Determine the (x, y) coordinate at the center of the cell enclosing the given text.  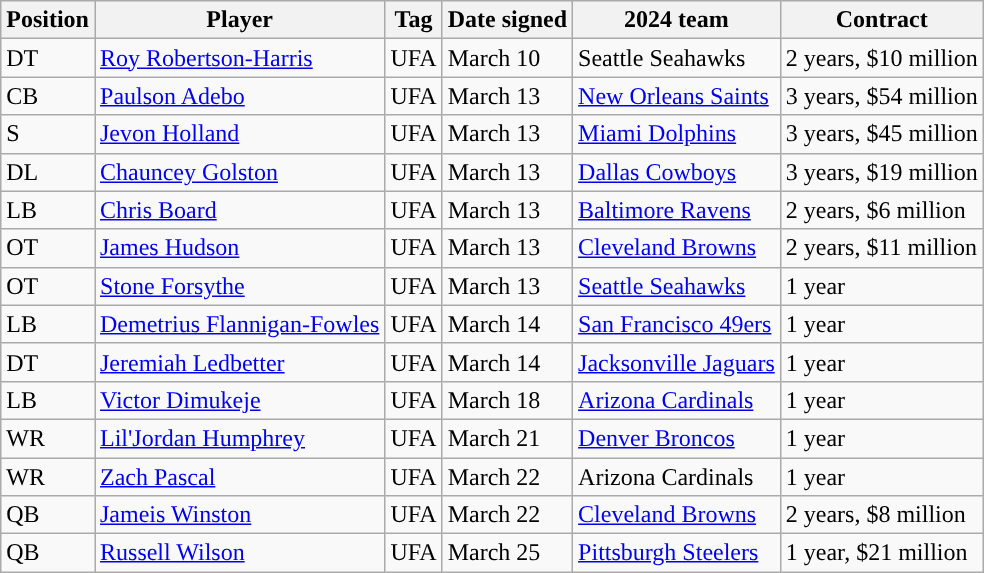
2024 team (677, 20)
Jevon Holland (239, 134)
Jameis Winston (239, 515)
1 year, $21 million (882, 553)
Victor Dimukeje (239, 400)
March 10 (507, 58)
3 years, $45 million (882, 134)
2 years, $6 million (882, 210)
Chauncey Golston (239, 172)
Pittsburgh Steelers (677, 553)
Russell Wilson (239, 553)
3 years, $54 million (882, 96)
Date signed (507, 20)
2 years, $11 million (882, 248)
March 21 (507, 438)
Baltimore Ravens (677, 210)
Denver Broncos (677, 438)
S (48, 134)
Player (239, 20)
New Orleans Saints (677, 96)
Zach Pascal (239, 477)
CB (48, 96)
James Hudson (239, 248)
2 years, $8 million (882, 515)
Tag (414, 20)
Stone Forsythe (239, 286)
Demetrius Flannigan-Fowles (239, 324)
Jeremiah Ledbetter (239, 362)
March 18 (507, 400)
DL (48, 172)
2 years, $10 million (882, 58)
Lil'Jordan Humphrey (239, 438)
Contract (882, 20)
March 25 (507, 553)
Miami Dolphins (677, 134)
Roy Robertson-Harris (239, 58)
Paulson Adebo (239, 96)
Jacksonville Jaguars (677, 362)
Dallas Cowboys (677, 172)
3 years, $19 million (882, 172)
Position (48, 20)
Chris Board (239, 210)
San Francisco 49ers (677, 324)
